Detect which cell encompasses the target text, then output its [x, y] center coordinate. 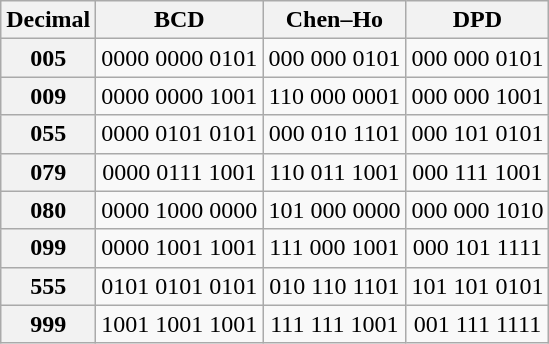
0000 1000 0000 [180, 210]
111 000 1001 [334, 248]
000 101 1111 [478, 248]
099 [48, 248]
000 000 1001 [478, 96]
000 101 0101 [478, 134]
079 [48, 172]
055 [48, 134]
Chen–Ho [334, 20]
000 111 1001 [478, 172]
0000 0101 0101 [180, 134]
999 [48, 324]
0101 0101 0101 [180, 286]
0000 0000 0101 [180, 58]
1001 1001 1001 [180, 324]
DPD [478, 20]
000 000 1010 [478, 210]
0000 1001 1001 [180, 248]
0000 0111 1001 [180, 172]
111 111 1001 [334, 324]
101 101 0101 [478, 286]
BCD [180, 20]
000 010 1101 [334, 134]
080 [48, 210]
110 011 1001 [334, 172]
110 000 0001 [334, 96]
0000 0000 1001 [180, 96]
005 [48, 58]
009 [48, 96]
101 000 0000 [334, 210]
555 [48, 286]
Decimal [48, 20]
001 111 1111 [478, 324]
010 110 1101 [334, 286]
